Return the (X, Y) coordinate for the center point of the cell that contains the specified text.  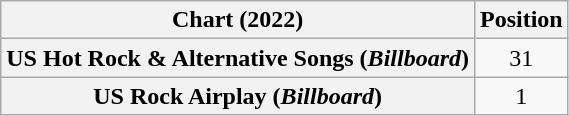
31 (521, 58)
US Rock Airplay (Billboard) (238, 96)
Position (521, 20)
Chart (2022) (238, 20)
1 (521, 96)
US Hot Rock & Alternative Songs (Billboard) (238, 58)
